Locate the cell with the specified text and output its [x, y] center coordinate. 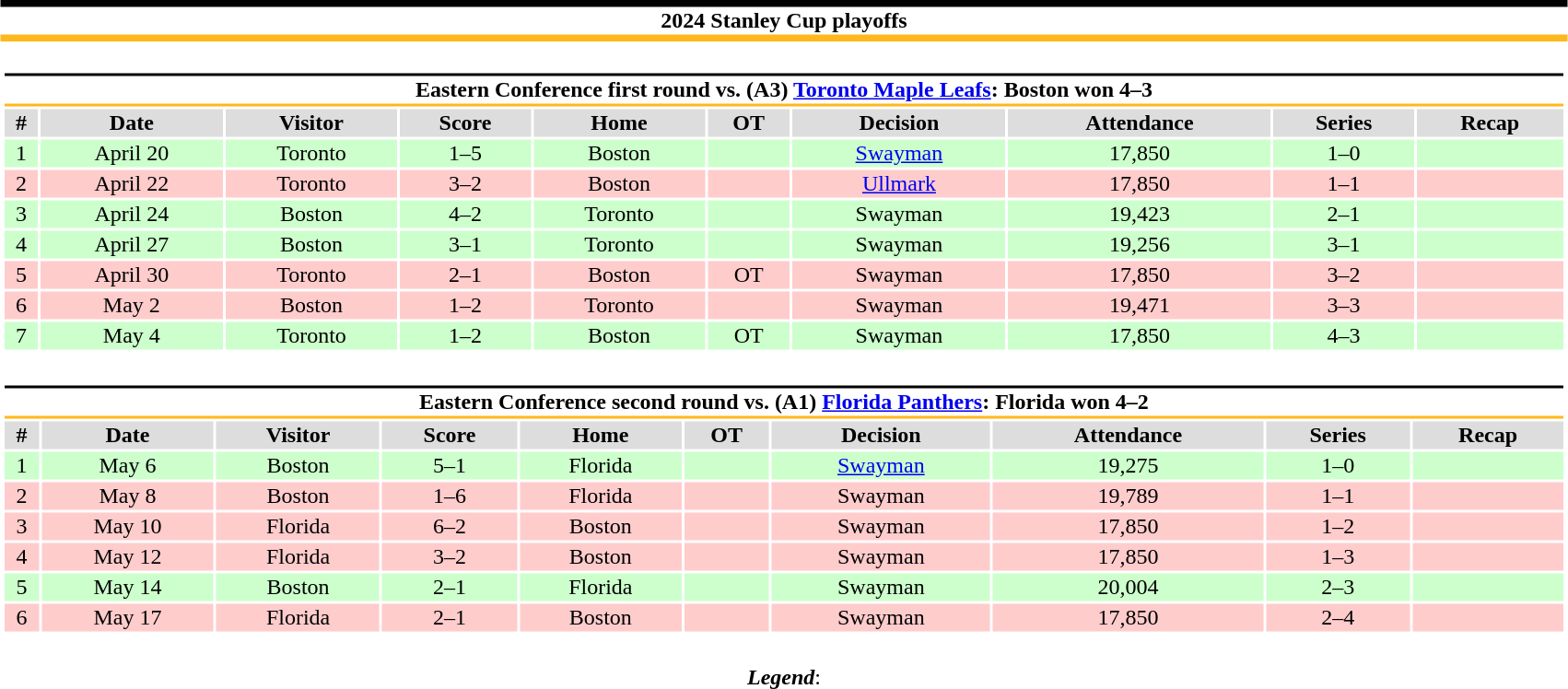
1–5 [465, 154]
19,471 [1141, 305]
April 27 [132, 244]
19,256 [1141, 244]
May 8 [127, 496]
1–3 [1338, 557]
April 22 [132, 183]
May 10 [127, 526]
4–2 [465, 215]
May 6 [127, 465]
19,423 [1141, 215]
1–6 [450, 496]
19,789 [1128, 496]
5–1 [450, 465]
April 30 [132, 275]
6–2 [450, 526]
May 4 [132, 336]
4–3 [1343, 336]
April 24 [132, 215]
3–3 [1343, 305]
May 2 [132, 305]
April 20 [132, 154]
2–3 [1338, 587]
Eastern Conference first round vs. (A3) Toronto Maple Leafs: Boston won 4–3 [783, 90]
May 14 [127, 587]
2–4 [1338, 618]
2024 Stanley Cup playoffs [784, 20]
Ullmark [899, 183]
20,004 [1128, 587]
May 17 [127, 618]
19,275 [1128, 465]
May 12 [127, 557]
7 [20, 336]
Eastern Conference second round vs. (A1) Florida Panthers: Florida won 4–2 [783, 402]
